Scan for the cell matching the given text and deliver its (X, Y) coordinate at center. 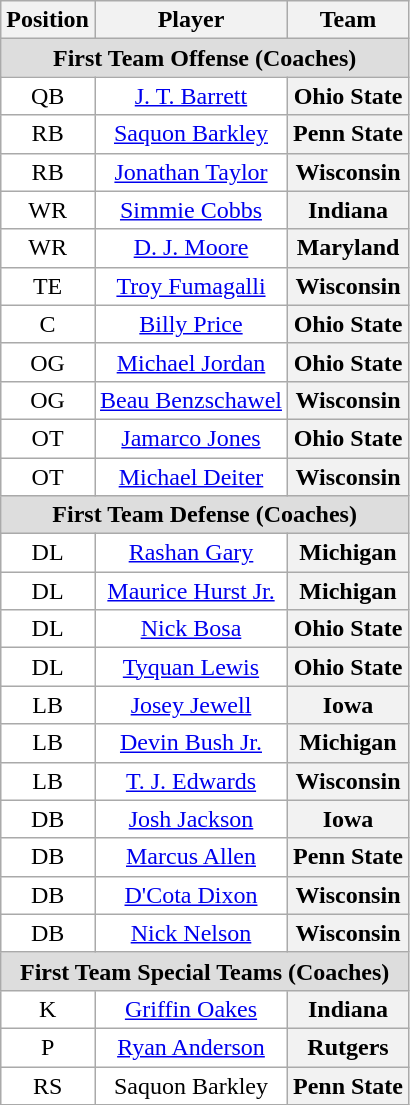
Billy Price (190, 324)
QB (48, 96)
Josh Jackson (190, 819)
Nick Bosa (190, 629)
Marcus Allen (190, 857)
Griffin Oakes (190, 1009)
Tyquan Lewis (190, 667)
Troy Fumagalli (190, 286)
D. J. Moore (190, 248)
Maurice Hurst Jr. (190, 591)
Team (348, 20)
Michael Jordan (190, 362)
Beau Benzschawel (190, 400)
D'Cota Dixon (190, 895)
J. T. Barrett (190, 96)
Michael Deiter (190, 477)
K (48, 1009)
Josey Jewell (190, 705)
TE (48, 286)
Maryland (348, 248)
Rashan Gary (190, 553)
Rutgers (348, 1047)
Position (48, 20)
RS (48, 1085)
P (48, 1047)
Player (190, 20)
Nick Nelson (190, 933)
Devin Bush Jr. (190, 743)
C (48, 324)
Jamarco Jones (190, 438)
Jonathan Taylor (190, 172)
First Team Offense (Coaches) (205, 58)
First Team Defense (Coaches) (205, 515)
T. J. Edwards (190, 781)
Ryan Anderson (190, 1047)
First Team Special Teams (Coaches) (205, 971)
Simmie Cobbs (190, 210)
